Output the (X, Y) coordinate of the center of the cell containing the given text.  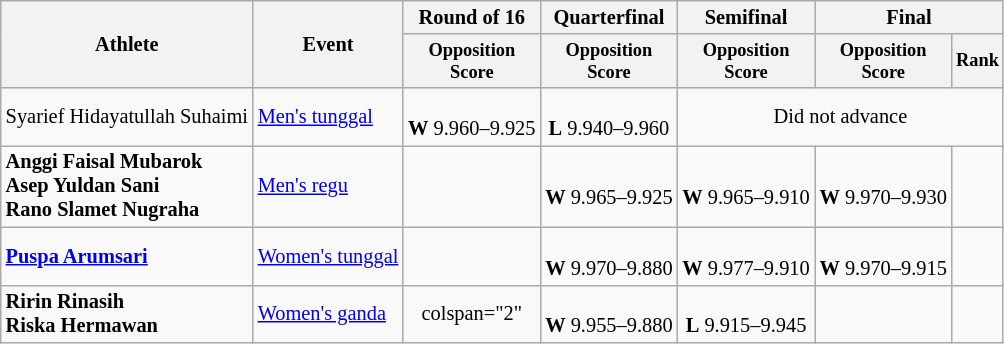
W 9.970–9.930 (884, 186)
Women's tunggal (328, 256)
Did not advance (840, 117)
W 9.955–9.880 (608, 314)
Ririn RinasihRiska Hermawan (127, 314)
Women's ganda (328, 314)
Event (328, 44)
L 9.940–9.960 (608, 117)
colspan="2" (472, 314)
W 9.970–9.880 (608, 256)
W 9.960–9.925 (472, 117)
Men's tunggal (328, 117)
Round of 16 (472, 17)
Rank (978, 61)
Quarterfinal (608, 17)
Final (910, 17)
W 9.965–9.910 (746, 186)
Anggi Faisal MubarokAsep Yuldan SaniRano Slamet Nugraha (127, 186)
Athlete (127, 44)
Semifinal (746, 17)
W 9.965–9.925 (608, 186)
W 9.977–9.910 (746, 256)
Men's regu (328, 186)
L 9.915–9.945 (746, 314)
Puspa Arumsari (127, 256)
Syarief Hidayatullah Suhaimi (127, 117)
W 9.970–9.915 (884, 256)
